Determine the (x, y) coordinate at the center of the cell enclosing the given text.  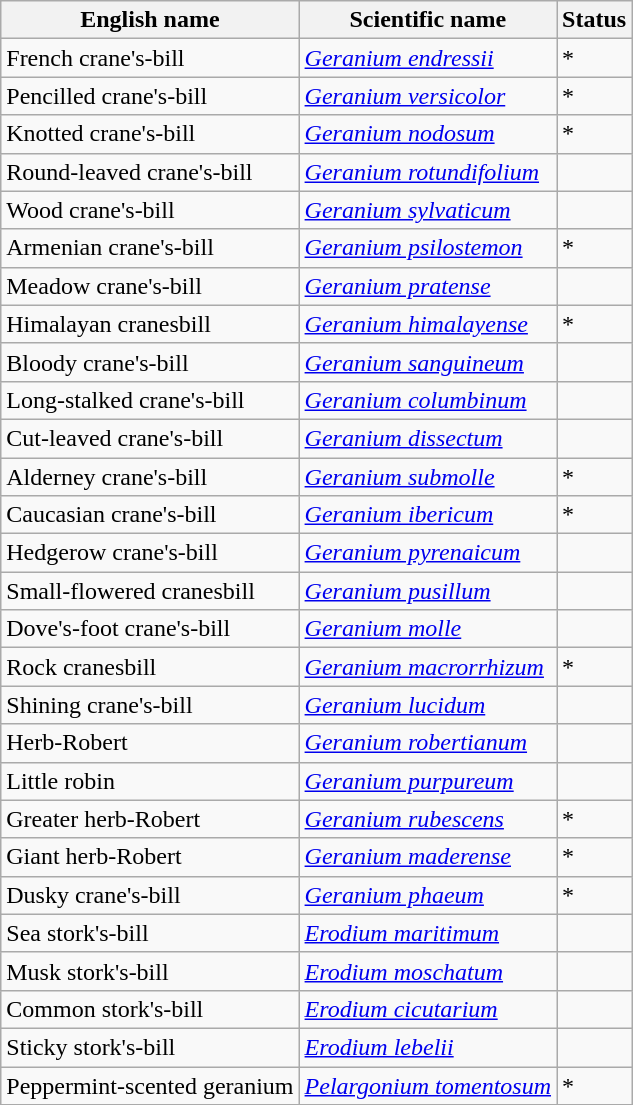
Geranium molle (428, 629)
Geranium robertianum (428, 743)
Geranium phaeum (428, 895)
Geranium versicolor (428, 96)
Erodium cicutarium (428, 1009)
Pelargonium tomentosum (428, 1085)
Caucasian crane's-bill (150, 515)
Geranium columbinum (428, 400)
Cut-leaved crane's-bill (150, 438)
Geranium himalayense (428, 324)
Dusky crane's-bill (150, 895)
Hedgerow crane's-bill (150, 553)
Musk stork's-bill (150, 971)
Geranium nodosum (428, 134)
Long-stalked crane's-bill (150, 400)
Geranium purpureum (428, 781)
Dove's-foot crane's-bill (150, 629)
Himalayan cranesbill (150, 324)
Geranium sanguineum (428, 362)
Geranium dissectum (428, 438)
Alderney crane's-bill (150, 477)
Sea stork's-bill (150, 933)
Common stork's-bill (150, 1009)
Erodium moschatum (428, 971)
Geranium rotundifolium (428, 172)
Geranium maderense (428, 857)
Giant herb-Robert (150, 857)
Geranium pyrenaicum (428, 553)
Geranium pratense (428, 286)
French crane's-bill (150, 58)
Herb-Robert (150, 743)
Pencilled crane's-bill (150, 96)
Bloody crane's-bill (150, 362)
English name (150, 20)
Meadow crane's-bill (150, 286)
Geranium lucidum (428, 705)
Round-leaved crane's-bill (150, 172)
Erodium lebelii (428, 1047)
Armenian crane's-bill (150, 248)
Little robin (150, 781)
Greater herb-Robert (150, 819)
Geranium ibericum (428, 515)
Sticky stork's-bill (150, 1047)
Geranium sylvaticum (428, 210)
Status (594, 20)
Geranium pusillum (428, 591)
Erodium maritimum (428, 933)
Peppermint-scented geranium (150, 1085)
Geranium endressii (428, 58)
Shining crane's-bill (150, 705)
Wood crane's-bill (150, 210)
Rock cranesbill (150, 667)
Geranium psilostemon (428, 248)
Small-flowered cranesbill (150, 591)
Knotted crane's-bill (150, 134)
Geranium rubescens (428, 819)
Geranium macrorrhizum (428, 667)
Scientific name (428, 20)
Geranium submolle (428, 477)
